Pinpoint the cell where the given text exists, returning its (x, y) midpoint coordinate. 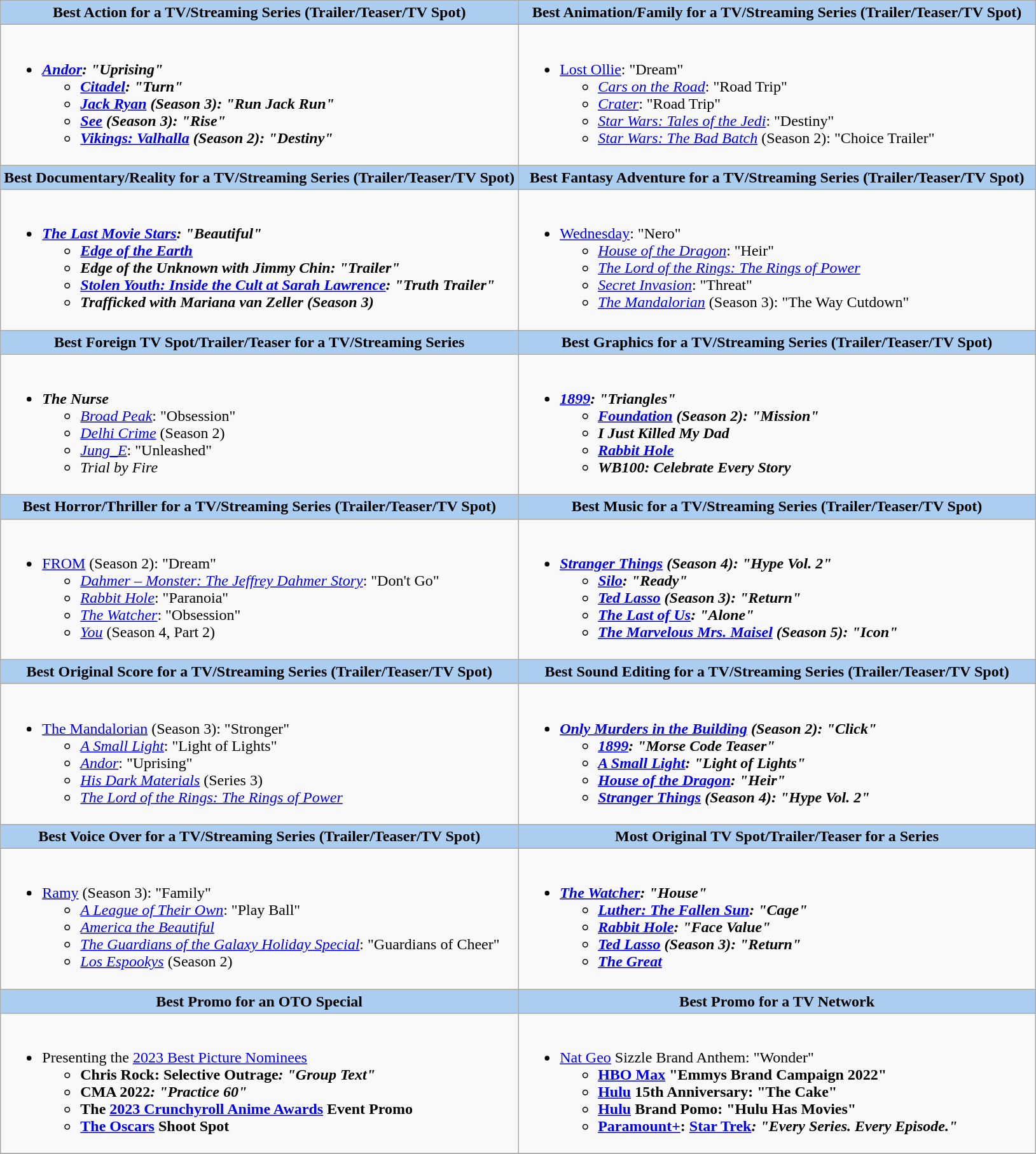
Most Original TV Spot/Trailer/Teaser for a Series (777, 836)
FROM (Season 2): "Dream"Dahmer – Monster: The Jeffrey Dahmer Story: "Don't Go"Rabbit Hole: "Paranoia"The Watcher: "Obsession"You (Season 4, Part 2) (259, 589)
Best Horror/Thriller for a TV/Streaming Series (Trailer/Teaser/TV Spot) (259, 507)
Best Animation/Family for a TV/Streaming Series (Trailer/Teaser/TV Spot) (777, 13)
Best Voice Over for a TV/Streaming Series (Trailer/Teaser/TV Spot) (259, 836)
Best Foreign TV Spot/Trailer/Teaser for a TV/Streaming Series (259, 342)
1899: "Triangles"Foundation (Season 2): "Mission"I Just Killed My DadRabbit HoleWB100: Celebrate Every Story (777, 425)
Best Sound Editing for a TV/Streaming Series (Trailer/Teaser/TV Spot) (777, 671)
Best Promo for a TV Network (777, 1001)
Best Original Score for a TV/Streaming Series (Trailer/Teaser/TV Spot) (259, 671)
Best Action for a TV/Streaming Series (Trailer/Teaser/TV Spot) (259, 13)
Best Graphics for a TV/Streaming Series (Trailer/Teaser/TV Spot) (777, 342)
Best Documentary/Reality for a TV/Streaming Series (Trailer/Teaser/TV Spot) (259, 177)
Andor: "Uprising"Citadel: "Turn"Jack Ryan (Season 3): "Run Jack Run"See (Season 3): "Rise"Vikings: Valhalla (Season 2): "Destiny" (259, 95)
Best Music for a TV/Streaming Series (Trailer/Teaser/TV Spot) (777, 507)
Best Promo for an OTO Special (259, 1001)
Best Fantasy Adventure for a TV/Streaming Series (Trailer/Teaser/TV Spot) (777, 177)
The NurseBroad Peak: "Obsession"Delhi Crime (Season 2)Jung_E: "Unleashed"Trial by Fire (259, 425)
The Watcher: "House"Luther: The Fallen Sun: "Cage"Rabbit Hole: "Face Value"Ted Lasso (Season 3): "Return"The Great (777, 918)
